Detect which cell encompasses the target text, then output its (x, y) center coordinate. 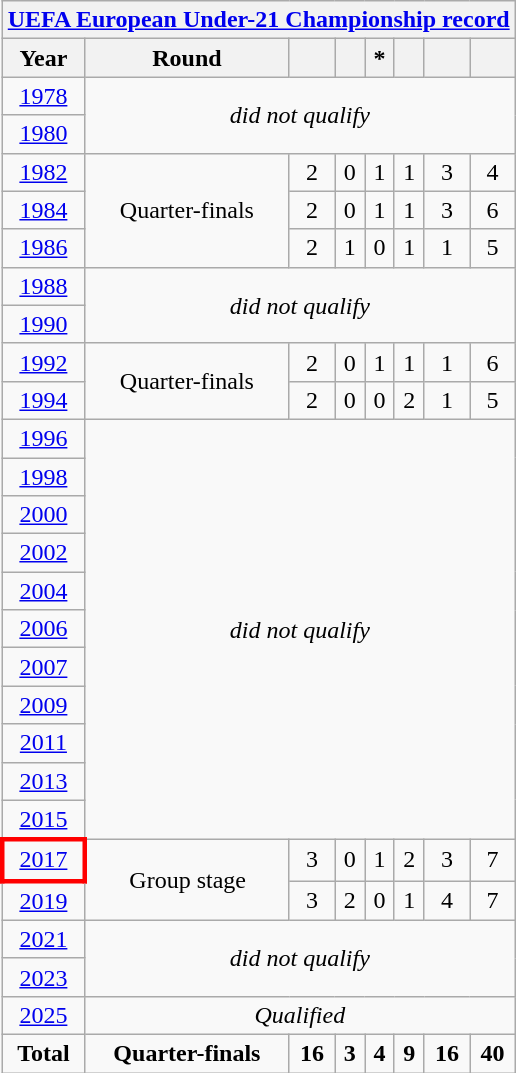
2017 (43, 860)
1994 (43, 400)
Total (43, 1053)
1998 (43, 477)
Qualified (300, 1015)
2007 (43, 667)
2004 (43, 591)
2025 (43, 1015)
1986 (43, 248)
2013 (43, 781)
1978 (43, 96)
* (380, 58)
9 (409, 1053)
Round (188, 58)
2000 (43, 515)
2021 (43, 939)
UEFA European Under-21 Championship record (258, 20)
1996 (43, 438)
1982 (43, 172)
2023 (43, 977)
2019 (43, 901)
1990 (43, 324)
2002 (43, 553)
1984 (43, 210)
Year (43, 58)
2006 (43, 629)
Group stage (188, 880)
1992 (43, 362)
1988 (43, 286)
40 (492, 1053)
2011 (43, 743)
2015 (43, 820)
1980 (43, 134)
2009 (43, 705)
